For the text-containing cell, return its midpoint in (x, y) coordinate format. 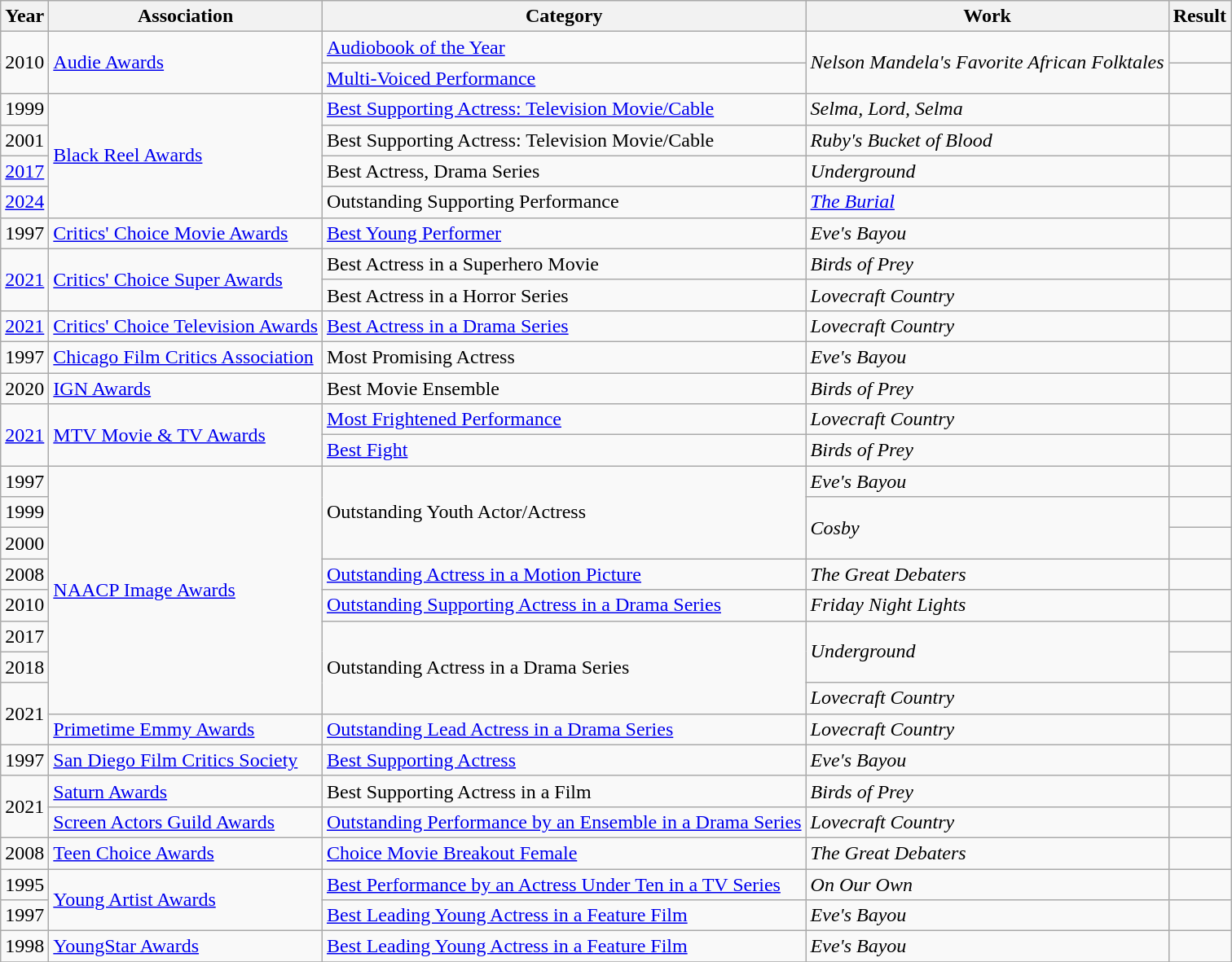
Best Actress in a Drama Series (565, 326)
Work (988, 16)
Critics' Choice Television Awards (186, 326)
Best Supporting Actress in a Film (565, 791)
Audiobook of the Year (565, 47)
NAACP Image Awards (186, 590)
Young Artist Awards (186, 899)
Choice Movie Breakout Female (565, 853)
Saturn Awards (186, 791)
Critics' Choice Super Awards (186, 279)
Screen Actors Guild Awards (186, 822)
Critics' Choice Movie Awards (186, 233)
Cosby (988, 528)
Best Performance by an Actress Under Ten in a TV Series (565, 884)
Best Young Performer (565, 233)
Outstanding Lead Actress in a Drama Series (565, 729)
Best Actress in a Superhero Movie (565, 264)
2024 (24, 202)
Most Frightened Performance (565, 420)
Outstanding Supporting Performance (565, 202)
Best Fight (565, 450)
2001 (24, 140)
Selma, Lord, Selma (988, 109)
Outstanding Supporting Actress in a Drama Series (565, 605)
Best Supporting Actress (565, 760)
Best Actress, Drama Series (565, 171)
IGN Awards (186, 389)
Ruby's Bucket of Blood (988, 140)
YoungStar Awards (186, 947)
Multi-Voiced Performance (565, 78)
Outstanding Actress in a Drama Series (565, 667)
Best Movie Ensemble (565, 389)
Teen Choice Awards (186, 853)
San Diego Film Critics Society (186, 760)
Chicago Film Critics Association (186, 357)
Outstanding Performance by an Ensemble in a Drama Series (565, 822)
Friday Night Lights (988, 605)
Most Promising Actress (565, 357)
MTV Movie & TV Awards (186, 435)
Best Actress in a Horror Series (565, 295)
On Our Own (988, 884)
Nelson Mandela's Favorite African Folktales (988, 63)
1998 (24, 947)
Category (565, 16)
Black Reel Awards (186, 156)
2020 (24, 389)
Audie Awards (186, 63)
Association (186, 16)
Result (1199, 16)
2000 (24, 543)
1995 (24, 884)
Outstanding Youth Actor/Actress (565, 512)
Primetime Emmy Awards (186, 729)
Year (24, 16)
The Burial (988, 202)
2018 (24, 667)
Outstanding Actress in a Motion Picture (565, 574)
